Identify which cell holds the provided text, then report its [x, y] central coordinate. 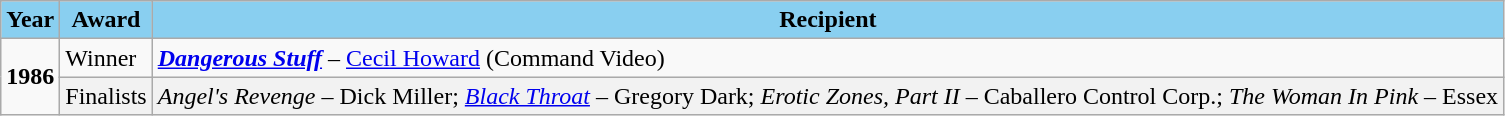
Dangerous Stuff – Cecil Howard (Command Video) [828, 58]
Award [106, 20]
Year [30, 20]
Winner [106, 58]
Angel's Revenge – Dick Miller; Black Throat – Gregory Dark; Erotic Zones, Part II – Caballero Control Corp.; The Woman In Pink – Essex [828, 96]
1986 [30, 77]
Finalists [106, 96]
Recipient [828, 20]
